Search for the cell housing the specified text and yield its [X, Y] center coordinate. 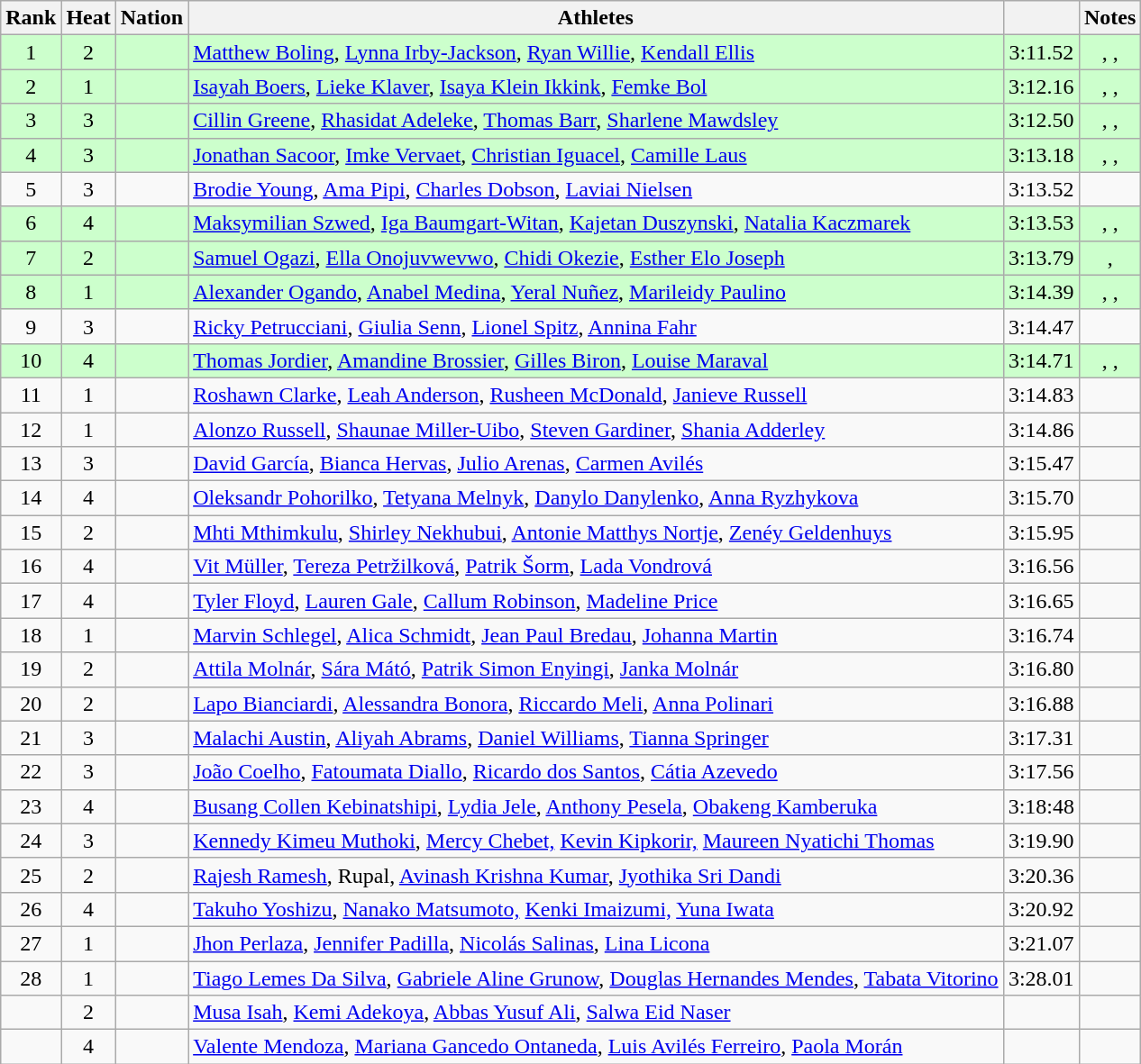
3:17.31 [1041, 738]
Maksymilian Szwed, Iga Baumgart-Witan, Kajetan Duszynski, Natalia Kaczmarek [596, 223]
12 [31, 430]
Matthew Boling, Lynna Irby-Jackson, Ryan Willie, Kendall Ellis [596, 52]
Lapo Bianciardi, Alessandra Bonora, Riccardo Meli, Anna Polinari [596, 704]
28 [31, 978]
Oleksandr Pohorilko, Tetyana Melnyk, Danylo Danylenko, Anna Ryzhykova [596, 498]
15 [31, 532]
Busang Collen Kebinatshipi, Lydia Jele, Anthony Pesela, Obakeng Kamberuka [596, 806]
Tyler Floyd, Lauren Gale, Callum Robinson, Madeline Price [596, 601]
Marvin Schlegel, Alica Schmidt, Jean Paul Bredau, Johanna Martin [596, 635]
Kennedy Kimeu Muthoki, Mercy Chebet, Kevin Kipkorir, Maureen Nyatichi Thomas [596, 841]
19 [31, 669]
Attila Molnár, Sára Mátó, Patrik Simon Enyingi, Janka Molnár [596, 669]
3:13.18 [1041, 155]
Musa Isah, Kemi Adekoya, Abbas Yusuf Ali, Salwa Eid Naser [596, 1013]
Samuel Ogazi, Ella Onojuvwevwo, Chidi Okezie, Esther Elo Joseph [596, 258]
6 [31, 223]
25 [31, 875]
18 [31, 635]
3:20.36 [1041, 875]
3:14.39 [1041, 292]
9 [31, 326]
3:15.47 [1041, 464]
11 [31, 395]
Tiago Lemes Da Silva, Gabriele Aline Grunow, Douglas Hernandes Mendes, Tabata Vitorino [596, 978]
3:14.47 [1041, 326]
3:16.88 [1041, 704]
7 [31, 258]
Mhti Mthimkulu, Shirley Nekhubui, Antonie Matthys Nortje, Zenéy Geldenhuys [596, 532]
Malachi Austin, Aliyah Abrams, Daniel Williams, Tianna Springer [596, 738]
Thomas Jordier, Amandine Brossier, Gilles Biron, Louise Maraval [596, 360]
João Coelho, Fatoumata Diallo, Ricardo dos Santos, Cátia Azevedo [596, 772]
Valente Mendoza, Mariana Gancedo Ontaneda, Luis Avilés Ferreiro, Paola Morán [596, 1047]
14 [31, 498]
23 [31, 806]
3:28.01 [1041, 978]
Notes [1109, 18]
3:16.56 [1041, 567]
24 [31, 841]
Roshawn Clarke, Leah Anderson, Rusheen McDonald, Janieve Russell [596, 395]
Ricky Petrucciani, Giulia Senn, Lionel Spitz, Annina Fahr [596, 326]
3:16.80 [1041, 669]
16 [31, 567]
Jhon Perlaza, Jennifer Padilla, Nicolás Salinas, Lina Licona [596, 943]
3:14.71 [1041, 360]
5 [31, 189]
3:11.52 [1041, 52]
Isayah Boers, Lieke Klaver, Isaya Klein Ikkink, Femke Bol [596, 86]
10 [31, 360]
3:16.65 [1041, 601]
Rank [31, 18]
17 [31, 601]
Cillin Greene, Rhasidat Adeleke, Thomas Barr, Sharlene Mawdsley [596, 121]
3:13.53 [1041, 223]
David García, Bianca Hervas, Julio Arenas, Carmen Avilés [596, 464]
Jonathan Sacoor, Imke Vervaet, Christian Iguacel, Camille Laus [596, 155]
3:15.95 [1041, 532]
Athletes [596, 18]
Alonzo Russell, Shaunae Miller-Uibo, Steven Gardiner, Shania Adderley [596, 430]
Nation [151, 18]
, [1109, 258]
3:21.07 [1041, 943]
3:20.92 [1041, 909]
3:12.16 [1041, 86]
3:17.56 [1041, 772]
21 [31, 738]
Rajesh Ramesh, Rupal, Avinash Krishna Kumar, Jyothika Sri Dandi [596, 875]
13 [31, 464]
26 [31, 909]
3:15.70 [1041, 498]
3:19.90 [1041, 841]
20 [31, 704]
3:18:48 [1041, 806]
27 [31, 943]
3:14.83 [1041, 395]
3:13.79 [1041, 258]
Heat [88, 18]
8 [31, 292]
3:13.52 [1041, 189]
Vit Müller, Tereza Petržilková, Patrik Šorm, Lada Vondrová [596, 567]
22 [31, 772]
3:16.74 [1041, 635]
3:12.50 [1041, 121]
Alexander Ogando, Anabel Medina, Yeral Nuñez, Marileidy Paulino [596, 292]
Takuho Yoshizu, Nanako Matsumoto, Kenki Imaizumi, Yuna Iwata [596, 909]
3:14.86 [1041, 430]
Brodie Young, Ama Pipi, Charles Dobson, Laviai Nielsen [596, 189]
